Provide the (X, Y) coordinate of the cell's center where the given text is located.  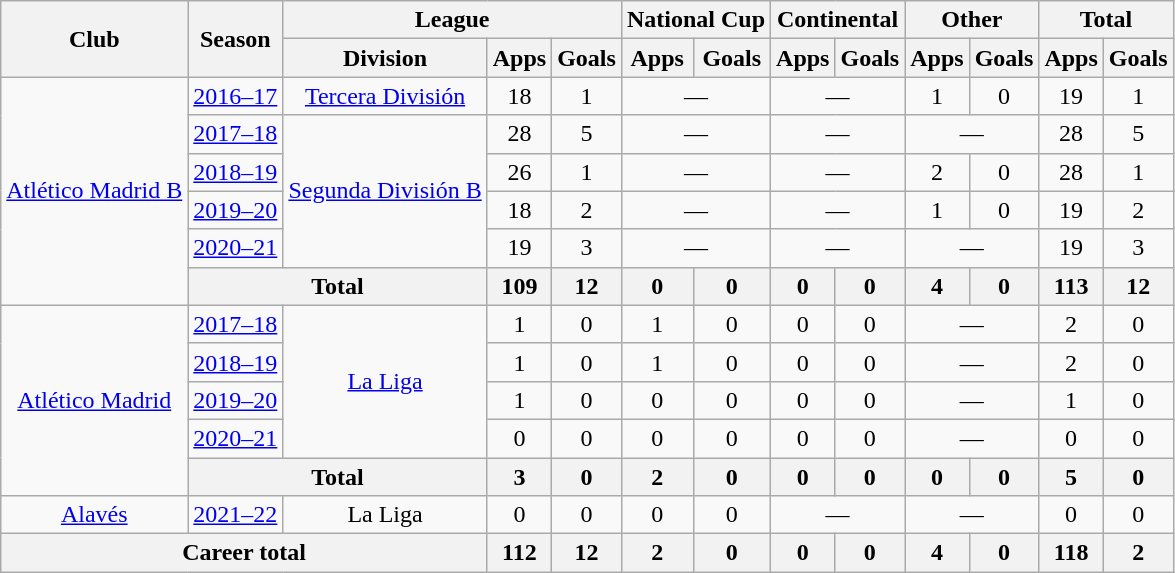
Alavés (94, 515)
League (452, 20)
113 (1071, 286)
Career total (244, 553)
Atlético Madrid B (94, 191)
Club (94, 39)
Division (385, 58)
109 (519, 286)
2016–17 (236, 96)
118 (1071, 553)
Tercera División (385, 96)
Atlético Madrid (94, 400)
112 (519, 553)
2021–22 (236, 515)
Segunda División B (385, 191)
Season (236, 39)
Continental (838, 20)
National Cup (696, 20)
Other (972, 20)
26 (519, 172)
